Find where the given text appears and provide that cell's center as (X, Y) coordinate. 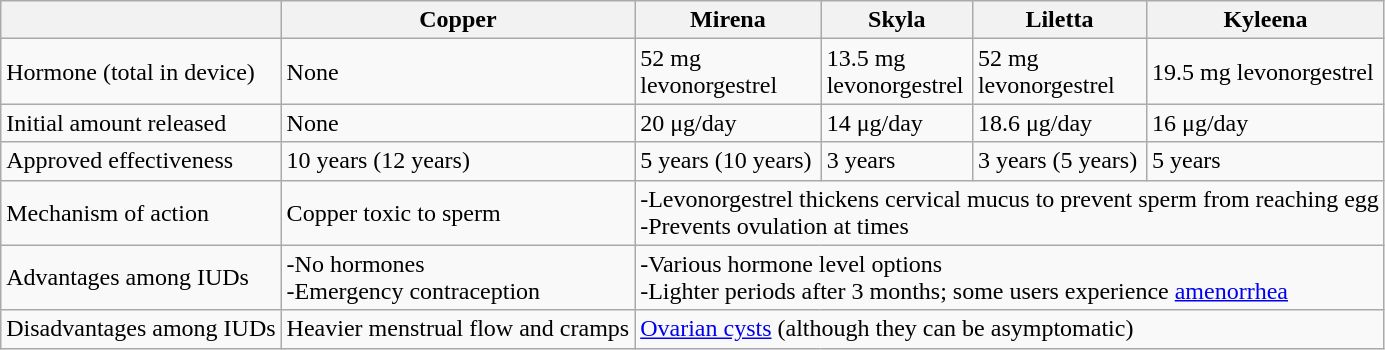
16 μg/day (1266, 123)
-No hormones-Emergency contraception (458, 278)
-Various hormone level options-Lighter periods after 3 months; some users experience amenorrhea (1010, 278)
13.5 mglevonorgestrel (896, 72)
18.6 μg/day (1059, 123)
19.5 mg levonorgestrel (1266, 72)
Disadvantages among IUDs (141, 329)
Hormone (total in device) (141, 72)
5 years (10 years) (728, 161)
Skyla (896, 20)
Mirena (728, 20)
14 μg/day (896, 123)
3 years (896, 161)
5 years (1266, 161)
10 years (12 years) (458, 161)
Heavier menstrual flow and cramps (458, 329)
Liletta (1059, 20)
Initial amount released (141, 123)
Advantages among IUDs (141, 278)
Kyleena (1266, 20)
Copper (458, 20)
20 μg/day (728, 123)
-Levonorgestrel thickens cervical mucus to prevent sperm from reaching egg-Prevents ovulation at times (1010, 212)
Copper toxic to sperm (458, 212)
Approved effectiveness (141, 161)
3 years (5 years) (1059, 161)
Mechanism of action (141, 212)
Ovarian cysts (although they can be asymptomatic) (1010, 329)
